Return (X, Y) of the center of cell containing provided text 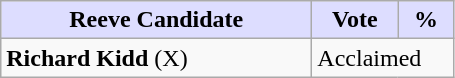
% (426, 20)
Richard Kidd (X) (156, 58)
Acclaimed (383, 58)
Vote (355, 20)
Reeve Candidate (156, 20)
